Locate the cell with the specified text and output its [X, Y] center coordinate. 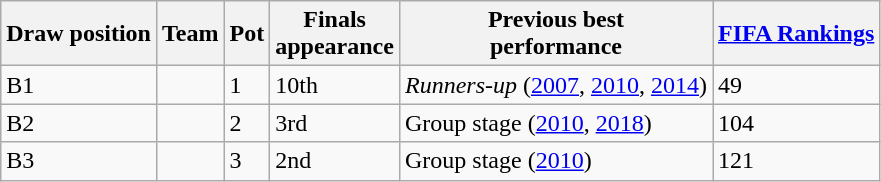
B2 [79, 123]
Group stage (2010) [556, 161]
Previous bestperformance [556, 34]
Group stage (2010, 2018) [556, 123]
3 [247, 161]
Pot [247, 34]
Runners-up (2007, 2010, 2014) [556, 85]
10th [335, 85]
2 [247, 123]
B3 [79, 161]
121 [796, 161]
FIFA Rankings [796, 34]
3rd [335, 123]
49 [796, 85]
Draw position [79, 34]
2nd [335, 161]
Team [190, 34]
1 [247, 85]
B1 [79, 85]
104 [796, 123]
Finalsappearance [335, 34]
